From the cell containing the given text, extract its center point as [x, y] coordinate. 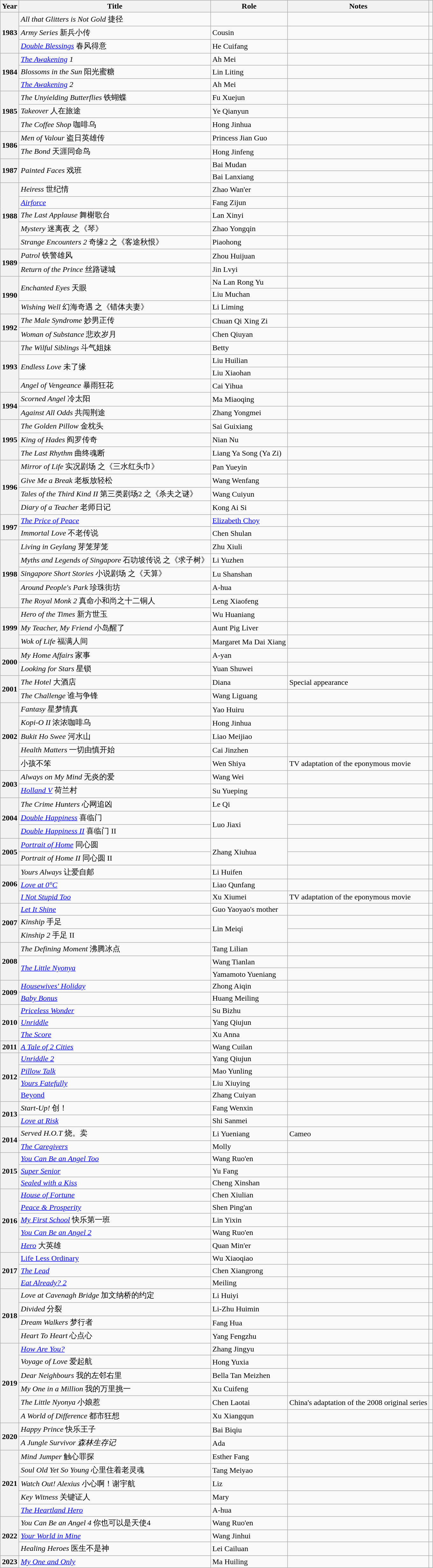
Soul Old Yet So Young 心里住着老灵魂 [115, 1470]
Wu Huaniang [249, 614]
Looking for Stars 星锁 [115, 669]
Cai Yihua [249, 386]
Ada [249, 1444]
Esther Fang [249, 1457]
Tang Meiyao [249, 1470]
1995 [10, 440]
A Jungle Survivor 森林生存记 [115, 1444]
Zhang Xiuhua [249, 852]
1998 [10, 574]
2009 [10, 992]
Served H.O.T 烧。卖 [115, 1134]
Liu Muchan [249, 294]
The Awakening 1 [115, 59]
Heart To Heart 心点心 [115, 1337]
Army Series 新兵小传 [115, 32]
You Can Be an Angel Too [115, 1159]
Wang Cuiyun [249, 494]
Against All Odds 共闯荆途 [115, 413]
Zhu Xiuli [249, 547]
Li Yueniang [249, 1134]
Liu Xiaohan [249, 373]
Health Matters 一切由慎开始 [115, 750]
Ma Miaoqing [249, 399]
Start-Up! 创！ [115, 1108]
2016 [10, 1221]
Nian Nu [249, 440]
Hong Jinfeng [249, 152]
2002 [10, 737]
Ye Qianyun [249, 111]
The Wilful Siblings 斗气姐妹 [115, 348]
Lin Meiqi [249, 929]
Zhao Yongqin [249, 229]
Sai Guixiang [249, 427]
Airforce [115, 202]
Piaohong [249, 243]
Scorned Angel 冷太阳 [115, 399]
Unriddle [115, 1023]
2020 [10, 1437]
Fu Xuejun [249, 97]
The Price of Peace [115, 521]
Princess Jian Guo [249, 138]
2019 [10, 1383]
Wang Jinhui [249, 1536]
The Lead [115, 1271]
2011 [10, 1047]
Baby Bonus [115, 998]
Su Bizhu [249, 1010]
Margaret Ma Dai Xiang [249, 642]
Cousin [249, 32]
Divided 分裂 [115, 1309]
The Coffee Shop 咖啡乌 [115, 125]
1986 [10, 145]
You Can Be an Angel 2 [115, 1233]
Mystery 迷离夜 之《琴》 [115, 229]
Mary [249, 1498]
1993 [10, 367]
2008 [10, 961]
Yamamoto Yueniang [249, 974]
Mao Yunling [249, 1071]
Liu Xiuying [249, 1083]
My First School 快乐第一班 [115, 1220]
Double Happiness 喜临门 [115, 818]
Portrait of Home II 同心圆 II [115, 858]
Cheng Xinshan [249, 1183]
Xu Xiangqun [249, 1416]
2021 [10, 1483]
Life Less Ordinary [115, 1259]
Eat Already? 2 [115, 1283]
2000 [10, 662]
My One and Only [115, 1562]
Cai Jinzhen [249, 750]
The Awakening 2 [115, 85]
2001 [10, 689]
Cameo [358, 1134]
The Crime Hunters 心网追凶 [115, 804]
Wu Xiaoqiao [249, 1259]
Diary of a Teacher 老师日记 [115, 507]
2006 [10, 884]
The Royal Monk 2 真命小和尚之十二铜人 [115, 601]
The Bond 天涯同命鸟 [115, 152]
Liz [249, 1484]
My Teacher, My Friend 小岛醒了 [115, 628]
Men of Valour 盗日英雄传 [115, 138]
1996 [10, 487]
Special appearance [358, 683]
Luo Jiaxi [249, 825]
2005 [10, 852]
Lu Shanshan [249, 574]
Zhou Huijuan [249, 256]
Li Huiyi [249, 1296]
The Unyielding Butterflies 铁蝴蝶 [115, 97]
You Can Be an Angel 4 你也可以是天使4 [115, 1523]
1983 [10, 33]
Painted Faces 戏班 [115, 171]
Li Liming [249, 308]
Bella Tan Meizhen [249, 1375]
The Male Syndrome 妙男正传 [115, 321]
Peace & Prosperity [115, 1207]
2013 [10, 1114]
Enchanted Eyes 天眼 [115, 288]
The Little Nyonya 小娘惹 [115, 1403]
1999 [10, 628]
Around People's Park 珍珠街坊 [115, 588]
Patrol 铁警雄风 [115, 256]
Lei Cailuan [249, 1549]
How Are You? [115, 1349]
Tang Lilian [249, 949]
1988 [10, 216]
I Not Stupid Too [115, 897]
Chuan Qi Xing Zi [249, 321]
Leng Xiaofeng [249, 601]
Holland V 荷兰村 [115, 791]
Sealed with a Kiss [115, 1183]
2022 [10, 1536]
Guo Yaoyao's mother [249, 909]
Chen Shulan [249, 534]
Mind Jumper 触心罪探 [115, 1457]
Let It Shine [115, 909]
Notes [358, 6]
Fang Hua [249, 1323]
My Home Affairs 家事 [115, 655]
Wang Wei [249, 777]
Liao Qunfang [249, 885]
Aunt Pig Liver [249, 628]
Zhong Aiqin [249, 986]
小孩不笨 [115, 763]
Zhao Wan'er [249, 190]
Double Blessings 春风得意 [115, 46]
The Last Rhythm 曲终魂断 [115, 453]
All that Glitters is Not Gold 捷径 [115, 19]
A-yan [249, 655]
The Little Nyonya [115, 968]
Xu Xiumei [249, 897]
Watch Out! Alexius 小心啊！谢宇航 [115, 1484]
Elizabeth Choy [249, 521]
House of Fortune [115, 1195]
Fang Zijun [249, 202]
Hero of the Times 新方世玉 [115, 614]
Shi Sanmei [249, 1121]
He Cuifang [249, 46]
Fantasy 星梦情真 [115, 709]
My One in a Million 我的万里挑一 [115, 1389]
Wang Liguang [249, 696]
Happy Prince 快乐王子 [115, 1430]
Chen Xiangrong [249, 1271]
1989 [10, 262]
Chen Xiulian [249, 1195]
The Hotel 大酒店 [115, 683]
Healing Heroes 医生不是神 [115, 1549]
1987 [10, 171]
Diana [249, 683]
Kinship 2 手足 II [115, 935]
Super Senior [115, 1171]
Portrait of Home 同心圆 [115, 845]
Kong Ai Si [249, 507]
King of Hades 阎罗传奇 [115, 440]
Xu Cuifeng [249, 1389]
Strange Encounters 2 奇缘2 之《客途秋恨》 [115, 243]
Double Happiness II 喜临门 II [115, 832]
Tales of the Third Kind II 第三类剧场2 之《杀夫之谜》 [115, 494]
2023 [10, 1562]
Yours Fatefully [115, 1083]
Housewives' Holiday [115, 986]
Meiling [249, 1283]
Lin Yixin [249, 1220]
The Golden Pillow 金枕头 [115, 427]
Yours Always 让爱自邮 [115, 872]
A Tale of 2 Cities [115, 1047]
Bai Lanxiang [249, 177]
The Last Applause 舞榭歌台 [115, 215]
Priceless Wonder [115, 1010]
Liao Meijiao [249, 737]
The Heartland Hero [115, 1510]
Lin Liting [249, 72]
Xu Anna [249, 1035]
Return of the Prince 丝路谜城 [115, 269]
Angel of Vengeance 暴雨狂花 [115, 386]
Chen Qiuyan [249, 334]
Love at Risk [115, 1121]
Mirror of Life 实况剧场 之《三水红头巾》 [115, 467]
Role [249, 6]
Jin Lvyi [249, 269]
Kopi-O II 浓浓咖啡乌 [115, 723]
2015 [10, 1171]
Wok of Life 福满人间 [115, 642]
Huang Meiling [249, 998]
Bai Biqiu [249, 1430]
2003 [10, 784]
Quan Min'er [249, 1245]
1990 [10, 295]
Lan Xinyi [249, 215]
Ma Huiling [249, 1562]
China's adaptation of the 2008 original series [358, 1403]
Key Witness 关键证人 [115, 1498]
1997 [10, 527]
2004 [10, 818]
A World of Difference 都市狂想 [115, 1416]
2014 [10, 1140]
Yang Fengzhu [249, 1337]
Singapore Short Stories 小说剧场 之《天算》 [115, 574]
Dear Neighbours 我的左邻右里 [115, 1375]
1992 [10, 327]
1985 [10, 111]
Heiress 世纪情 [115, 190]
Woman of Substance 悲欢岁月 [115, 334]
Give Me a Break 老板放轻松 [115, 481]
Pillow Talk [115, 1071]
Hong Yuxia [249, 1362]
Yao Huiru [249, 709]
Unriddle 2 [115, 1059]
Takeover 人在旅途 [115, 111]
2018 [10, 1316]
Shen Ping'an [249, 1207]
Love at Cavenagh Bridge 加文纳桥的约定 [115, 1296]
Endless Love 未了缘 [115, 367]
Wang Cuilan [249, 1047]
1994 [10, 406]
Pan Yueyin [249, 467]
2017 [10, 1271]
The Defining Moment 沸腾冰点 [115, 949]
2010 [10, 1022]
2007 [10, 923]
The Caregivers [115, 1146]
2012 [10, 1077]
Kinship 手足 [115, 922]
Molly [249, 1146]
Zhang Yongmei [249, 413]
Blossoms in the Sun 阳光蜜糖 [115, 72]
Li Yuzhen [249, 560]
Wang Tianlan [249, 962]
1984 [10, 72]
Yu Fang [249, 1171]
The Challenge 谁与争锋 [115, 696]
Wen Shiya [249, 763]
Betty [249, 348]
Dream Walkers 梦行者 [115, 1323]
Always on My Mind 无炎的爱 [115, 777]
Title [115, 6]
Immortal Love 不老传说 [115, 534]
The Score [115, 1035]
Year [10, 6]
Bai Mudan [249, 165]
Chen Laotai [249, 1403]
Voyage of Love 爱起航 [115, 1362]
Living in Geylang 芽笼芽笼 [115, 547]
Le Qi [249, 804]
Myths and Legends of Singapore 石叻坡传说 之《求子树》 [115, 560]
Fang Wenxin [249, 1108]
Wishing Well 幻海奇遇 之《错体夫妻》 [115, 308]
Hero 大英雄 [115, 1245]
Bukit Ho Swee 河水山 [115, 737]
Wang Wenfang [249, 481]
Your World in Mine [115, 1536]
Zhang Jingyu [249, 1349]
Beyond [115, 1095]
Li Huifen [249, 872]
Love at 0°C [115, 885]
Zhang Cuiyan [249, 1095]
Liu Huilian [249, 361]
Su Yueping [249, 791]
Yuan Shuwei [249, 669]
Na Lan Rong Yu [249, 282]
Liang Ya Song (Ya Zi) [249, 453]
Li-Zhu Huimin [249, 1309]
